Scan for the cell matching the given text and deliver its (X, Y) coordinate at center. 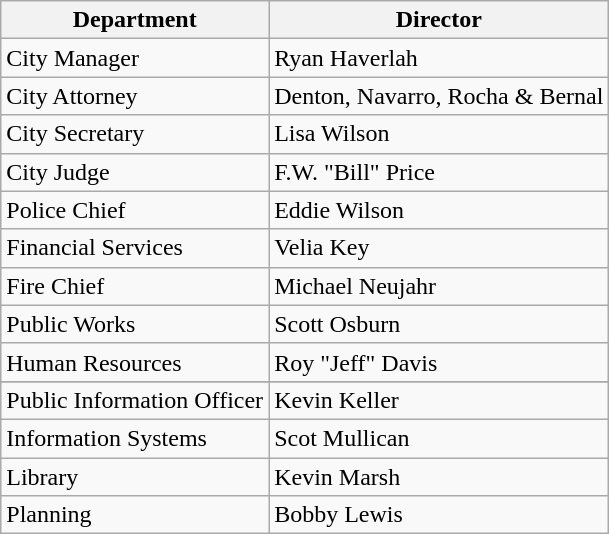
Police Chief (135, 210)
Planning (135, 515)
Public Works (135, 324)
Library (135, 477)
Scot Mullican (439, 438)
Director (439, 20)
Bobby Lewis (439, 515)
Human Resources (135, 362)
Information Systems (135, 438)
Financial Services (135, 248)
Denton, Navarro, Rocha & Bernal (439, 96)
City Attorney (135, 96)
City Judge (135, 172)
Scott Osburn (439, 324)
Public Information Officer (135, 400)
City Manager (135, 58)
Lisa Wilson (439, 134)
Michael Neujahr (439, 286)
City Secretary (135, 134)
Velia Key (439, 248)
Eddie Wilson (439, 210)
Fire Chief (135, 286)
Department (135, 20)
Kevin Keller (439, 400)
Ryan Haverlah (439, 58)
F.W. "Bill" Price (439, 172)
Kevin Marsh (439, 477)
Roy "Jeff" Davis (439, 362)
